From the cell containing the given text, extract its center point as (X, Y) coordinate. 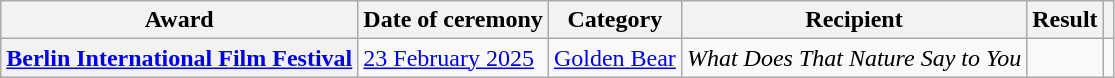
Result (1065, 20)
23 February 2025 (454, 58)
Category (614, 20)
Recipient (854, 20)
Award (180, 20)
What Does That Nature Say to You (854, 58)
Golden Bear (614, 58)
Berlin International Film Festival (180, 58)
Date of ceremony (454, 20)
